Locate the cell with the specified text and output its (X, Y) center coordinate. 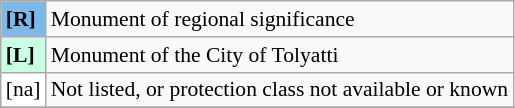
Monument of regional significance (280, 19)
[na] (24, 90)
[R] (24, 19)
Not listed, or protection class not available or known (280, 90)
Monument of the City of Tolyatti (280, 55)
[L] (24, 55)
